Capture the cell that displays the provided text and extract its (X, Y) central coordinate. 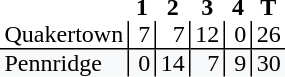
14 (172, 63)
Quakertown (64, 35)
30 (268, 63)
12 (207, 35)
9 (238, 63)
Pennridge (64, 63)
26 (268, 35)
